Identify which cell holds the provided text, then report its [x, y] central coordinate. 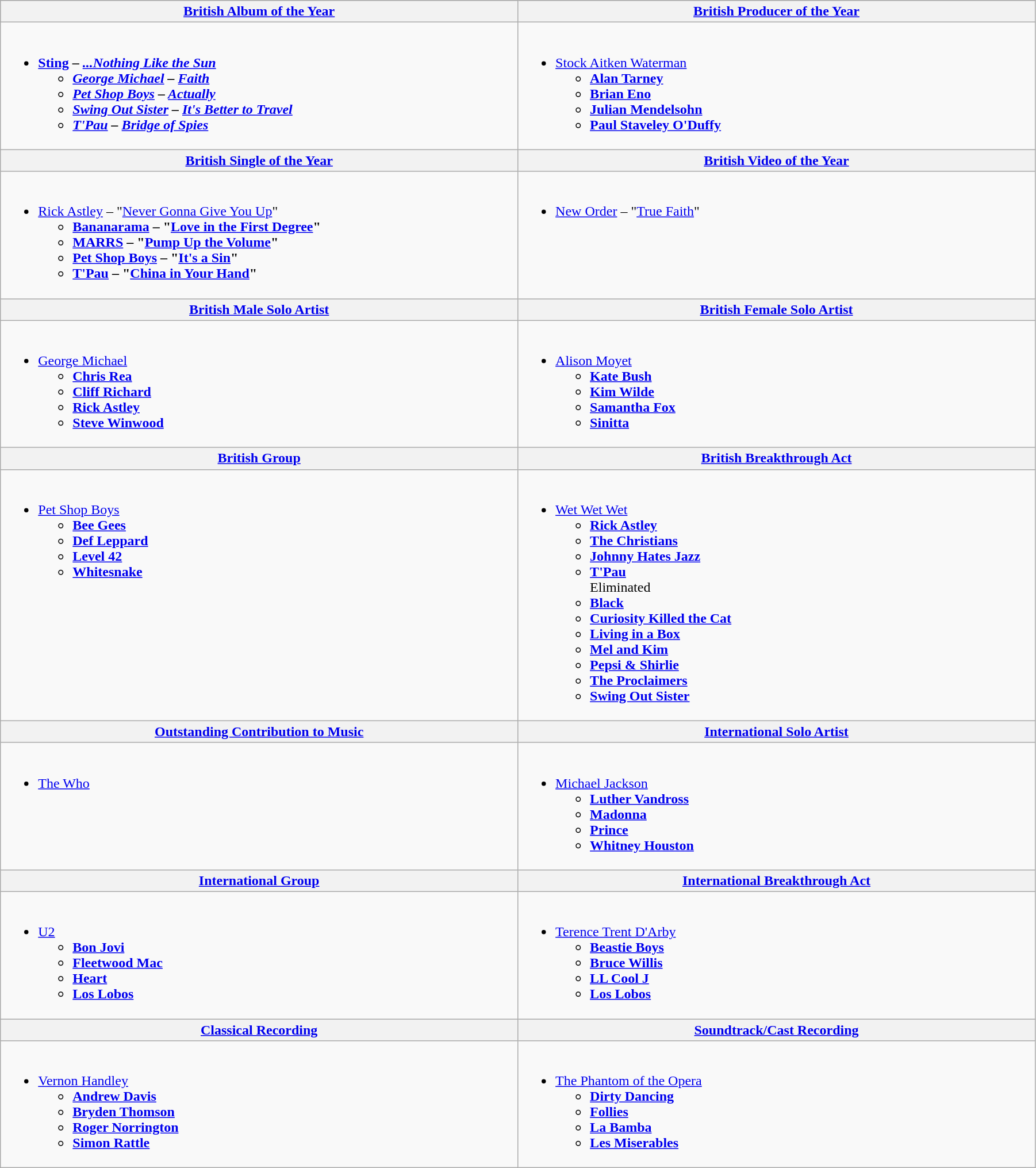
International Group [259, 880]
British Video of the Year [777, 160]
Vernon HandleyAndrew DavisBryden ThomsonRoger NorringtonSimon Rattle [259, 1104]
U2Bon JoviFleetwood MacHeartLos Lobos [259, 955]
British Album of the Year [259, 12]
Soundtrack/Cast Recording [777, 1030]
International Breakthrough Act [777, 880]
Outstanding Contribution to Music [259, 732]
British Female Solo Artist [777, 309]
The Phantom of the OperaDirty DancingFolliesLa BambaLes Miserables [777, 1104]
Michael JacksonLuther VandrossMadonnaPrinceWhitney Houston [777, 806]
Classical Recording [259, 1030]
British Male Solo Artist [259, 309]
Sting – ...Nothing Like the SunGeorge Michael – FaithPet Shop Boys – ActuallySwing Out Sister – It's Better to TravelT'Pau – Bridge of Spies [259, 86]
The Who [259, 806]
British Producer of the Year [777, 12]
Alison MoyetKate BushKim WildeSamantha FoxSinitta [777, 384]
New Order – "True Faith" [777, 235]
International Solo Artist [777, 732]
British Breakthrough Act [777, 458]
British Single of the Year [259, 160]
Stock Aitken WatermanAlan TarneyBrian EnoJulian MendelsohnPaul Staveley O'Duffy [777, 86]
George MichaelChris ReaCliff RichardRick AstleySteve Winwood [259, 384]
Pet Shop BoysBee GeesDef LeppardLevel 42Whitesnake [259, 595]
British Group [259, 458]
Terence Trent D'ArbyBeastie BoysBruce WillisLL Cool JLos Lobos [777, 955]
